For the text-containing cell, return its midpoint in (x, y) coordinate format. 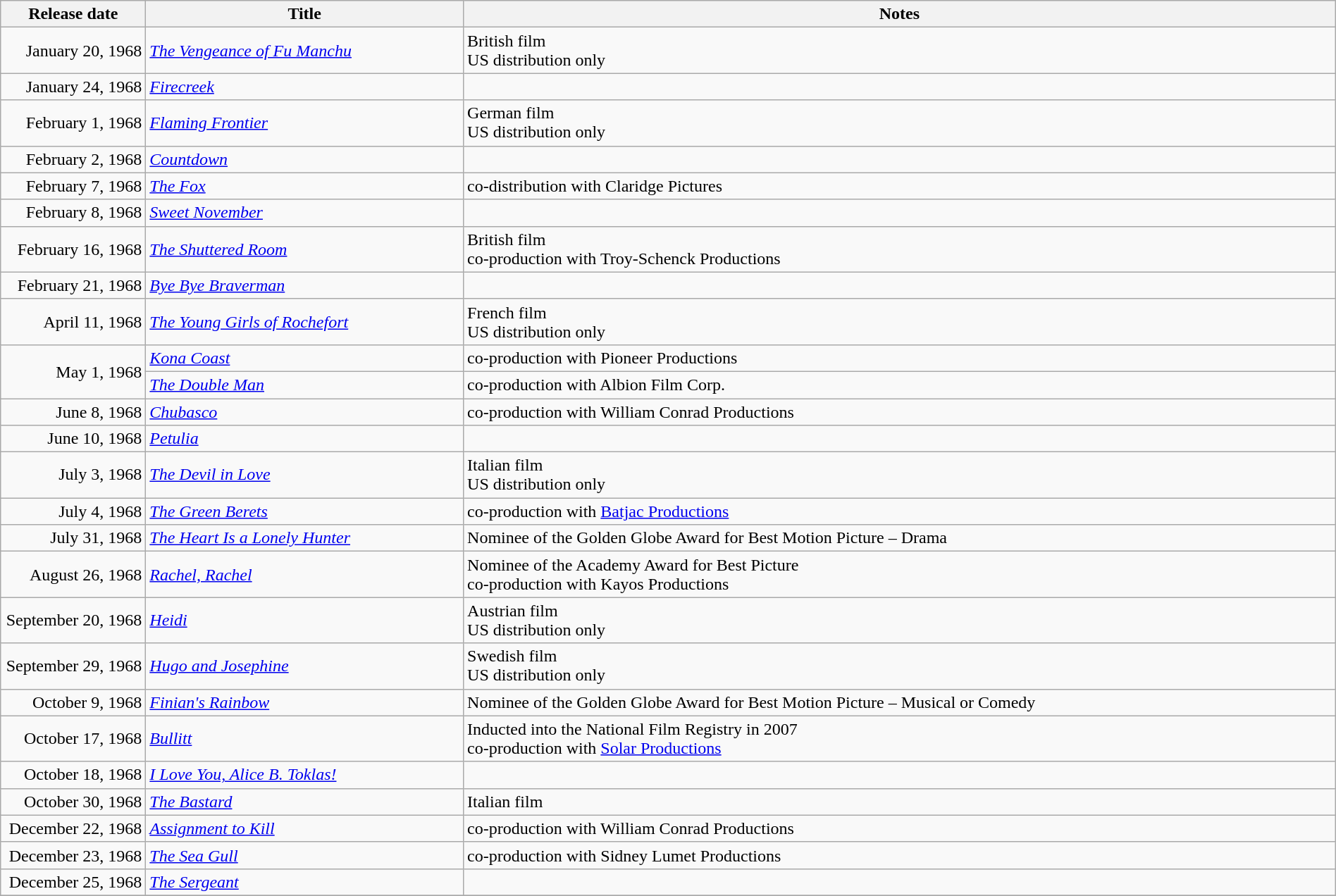
The Vengeance of Fu Manchu (304, 51)
Firecreek (304, 87)
February 2, 1968 (73, 159)
The Shuttered Room (304, 249)
Nominee of the Golden Globe Award for Best Motion Picture – Drama (900, 538)
December 25, 1968 (73, 882)
Finian's Rainbow (304, 702)
The Bastard (304, 802)
June 8, 1968 (73, 412)
The Heart Is a Lonely Hunter (304, 538)
July 3, 1968 (73, 475)
I Love You, Alice B. Toklas! (304, 775)
January 20, 1968 (73, 51)
co-production with Sidney Lumet Productions (900, 855)
February 8, 1968 (73, 213)
Notes (900, 14)
February 16, 1968 (73, 249)
May 1, 1968 (73, 371)
Austrian filmUS distribution only (900, 620)
October 17, 1968 (73, 738)
French filmUS distribution only (900, 321)
The Sea Gull (304, 855)
Chubasco (304, 412)
Flaming Frontier (304, 123)
Italian filmUS distribution only (900, 475)
co-production with Pioneer Productions (900, 358)
Inducted into the National Film Registry in 2007co-production with Solar Productions (900, 738)
December 23, 1968 (73, 855)
Assignment to Kill (304, 828)
The Green Berets (304, 511)
co-distribution with Claridge Pictures (900, 186)
British filmco-production with Troy-Schenck Productions (900, 249)
February 7, 1968 (73, 186)
Sweet November (304, 213)
August 26, 1968 (73, 575)
Nominee of the Academy Award for Best Pictureco-production with Kayos Productions (900, 575)
Title (304, 14)
September 20, 1968 (73, 620)
The Sergeant (304, 882)
June 10, 1968 (73, 439)
co-production with Batjac Productions (900, 511)
October 30, 1968 (73, 802)
The Fox (304, 186)
Kona Coast (304, 358)
February 21, 1968 (73, 285)
Bye Bye Braverman (304, 285)
Bullitt (304, 738)
The Devil in Love (304, 475)
The Young Girls of Rochefort (304, 321)
Release date (73, 14)
December 22, 1968 (73, 828)
January 24, 1968 (73, 87)
co-production with Albion Film Corp. (900, 385)
Italian film (900, 802)
October 18, 1968 (73, 775)
German filmUS distribution only (900, 123)
February 1, 1968 (73, 123)
September 29, 1968 (73, 666)
Swedish filmUS distribution only (900, 666)
Heidi (304, 620)
The Double Man (304, 385)
Countdown (304, 159)
Nominee of the Golden Globe Award for Best Motion Picture – Musical or Comedy (900, 702)
July 4, 1968 (73, 511)
July 31, 1968 (73, 538)
October 9, 1968 (73, 702)
Rachel, Rachel (304, 575)
Petulia (304, 439)
Hugo and Josephine (304, 666)
British filmUS distribution only (900, 51)
April 11, 1968 (73, 321)
